From the cell containing the given text, extract its center point as [x, y] coordinate. 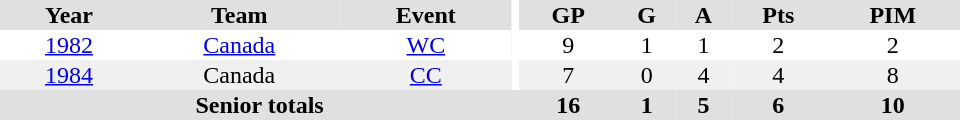
9 [568, 45]
CC [426, 75]
16 [568, 105]
10 [893, 105]
8 [893, 75]
1982 [69, 45]
Senior totals [260, 105]
Year [69, 15]
GP [568, 15]
PIM [893, 15]
Pts [778, 15]
A [704, 15]
G [646, 15]
0 [646, 75]
Event [426, 15]
1984 [69, 75]
WC [426, 45]
6 [778, 105]
Team [240, 15]
5 [704, 105]
7 [568, 75]
